Provide the [x, y] coordinate of the cell's center where the given text is located.  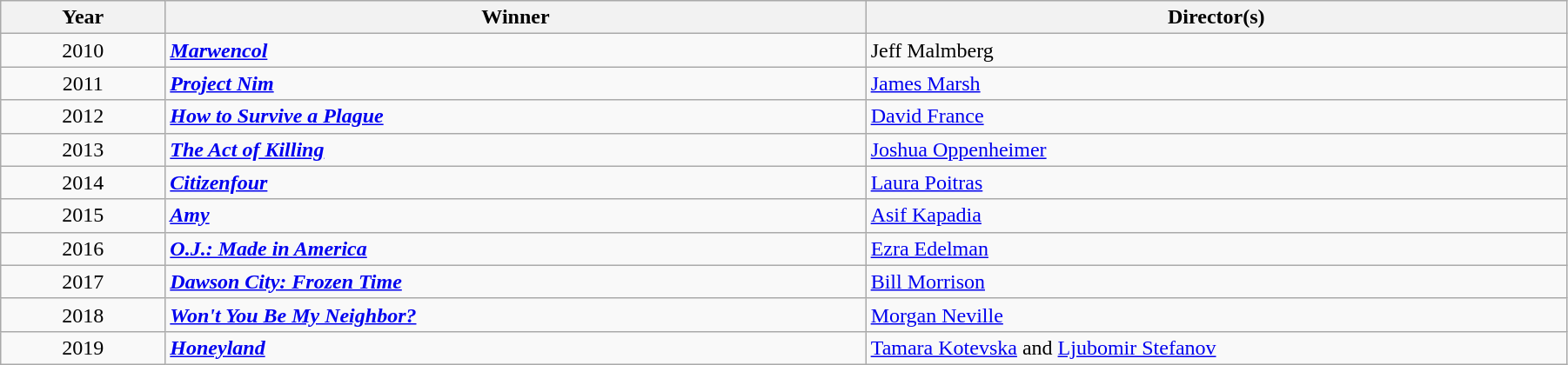
Morgan Neville [1216, 315]
2014 [84, 182]
Joshua Oppenheimer [1216, 149]
Amy [515, 216]
2011 [84, 83]
Winner [515, 17]
Ezra Edelman [1216, 249]
2019 [84, 348]
2010 [84, 50]
James Marsh [1216, 83]
Tamara Kotevska and Ljubomir Stefanov [1216, 348]
Citizenfour [515, 182]
2018 [84, 315]
Jeff Malmberg [1216, 50]
Honeyland [515, 348]
Asif Kapadia [1216, 216]
Dawson City: Frozen Time [515, 282]
Marwencol [515, 50]
Year [84, 17]
Won't You Be My Neighbor? [515, 315]
Laura Poitras [1216, 182]
David France [1216, 116]
2012 [84, 116]
O.J.: Made in America [515, 249]
2015 [84, 216]
Bill Morrison [1216, 282]
Project Nim [515, 83]
2016 [84, 249]
2013 [84, 149]
Director(s) [1216, 17]
2017 [84, 282]
How to Survive a Plague [515, 116]
The Act of Killing [515, 149]
